Capture the cell that displays the provided text and extract its (X, Y) central coordinate. 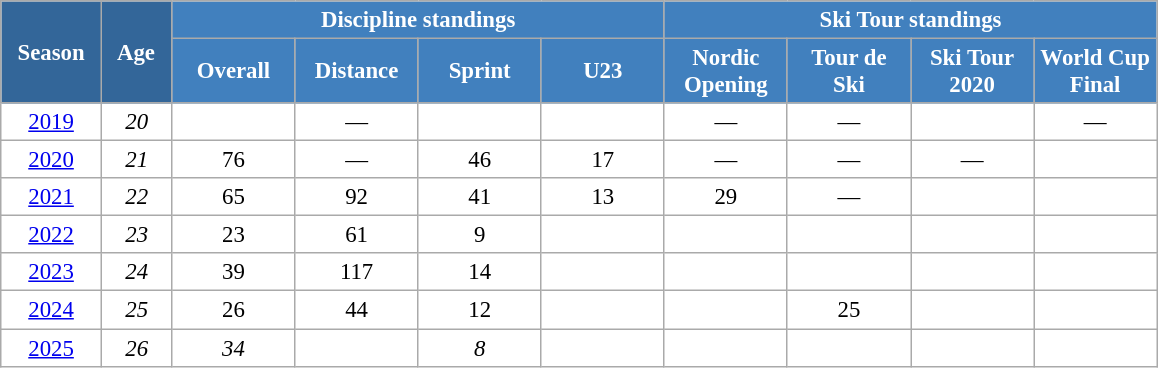
2025 (52, 348)
9 (480, 235)
22 (136, 197)
39 (234, 273)
92 (356, 197)
NordicOpening (726, 72)
Ski Tour standings (910, 20)
2020 (52, 160)
29 (726, 197)
Discipline standings (418, 20)
46 (480, 160)
44 (356, 310)
61 (356, 235)
Tour deSki (848, 72)
13 (602, 197)
76 (234, 160)
U23 (602, 72)
65 (234, 197)
34 (234, 348)
Season (52, 52)
2019 (52, 122)
World CupFinal (1096, 72)
8 (480, 348)
20 (136, 122)
Overall (234, 72)
24 (136, 273)
117 (356, 273)
14 (480, 273)
21 (136, 160)
Age (136, 52)
2022 (52, 235)
Sprint (480, 72)
2023 (52, 273)
Distance (356, 72)
12 (480, 310)
2021 (52, 197)
2024 (52, 310)
17 (602, 160)
Ski Tour2020 (972, 72)
41 (480, 197)
